From the cell containing the given text, extract its center point as [x, y] coordinate. 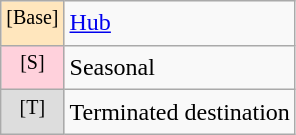
[S] [32, 68]
[Base] [32, 24]
Hub [180, 24]
[T] [32, 112]
Terminated destination [180, 112]
Seasonal [180, 68]
